Return the [x, y] coordinate for the center point of the cell that contains the specified text.  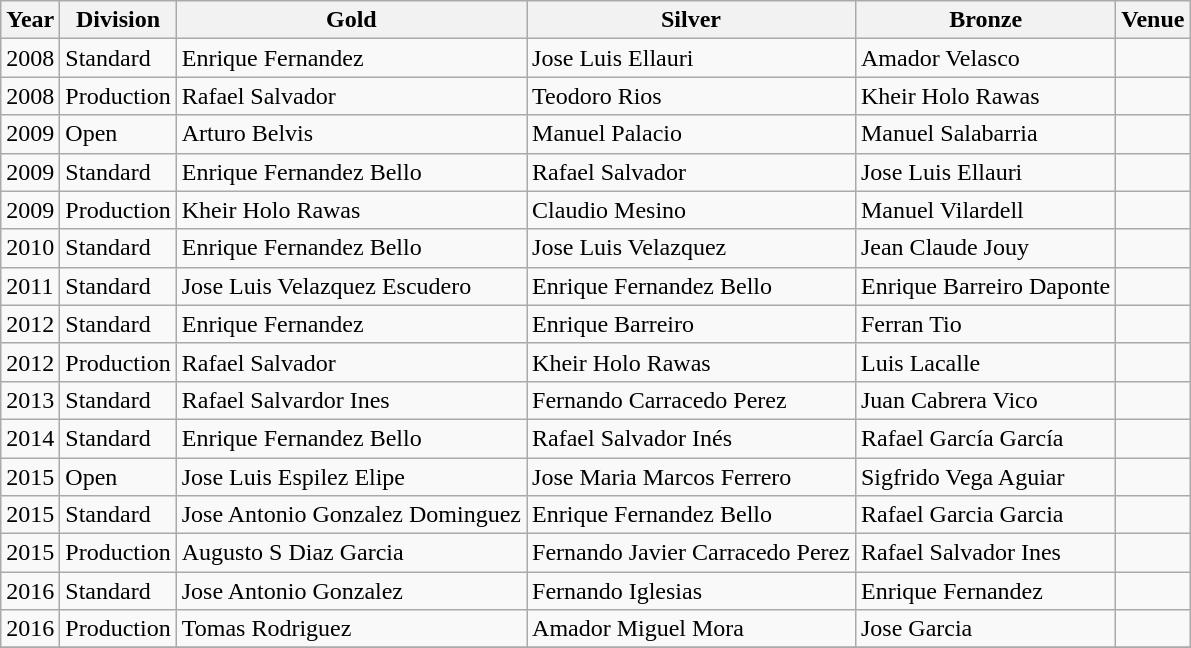
Jose Luis Espilez Elipe [351, 477]
Claudio Mesino [692, 210]
Year [30, 20]
Rafael Salvardor Ines [351, 400]
Rafael García García [985, 438]
Manuel Salabarria [985, 134]
Fernando Carracedo Perez [692, 400]
Gold [351, 20]
Rafael Garcia Garcia [985, 515]
Manuel Vilardell [985, 210]
Silver [692, 20]
Rafael Salvador Ines [985, 553]
2011 [30, 286]
Jose Luis Velazquez [692, 248]
2014 [30, 438]
2010 [30, 248]
2013 [30, 400]
Jose Antonio Gonzalez Dominguez [351, 515]
Augusto S Diaz Garcia [351, 553]
Bronze [985, 20]
Jose Antonio Gonzalez [351, 591]
Manuel Palacio [692, 134]
Arturo Belvis [351, 134]
Ferran Tio [985, 324]
Fernando Iglesias [692, 591]
Amador Miguel Mora [692, 629]
Jose Garcia [985, 629]
Jean Claude Jouy [985, 248]
Venue [1153, 20]
Jose Maria Marcos Ferrero [692, 477]
Division [118, 20]
Sigfrido Vega Aguiar [985, 477]
Enrique Barreiro Daponte [985, 286]
Enrique Barreiro [692, 324]
Teodoro Rios [692, 96]
Luis Lacalle [985, 362]
Fernando Javier Carracedo Perez [692, 553]
Tomas Rodriguez [351, 629]
Juan Cabrera Vico [985, 400]
Jose Luis Velazquez Escudero [351, 286]
Amador Velasco [985, 58]
Rafael Salvador Inés [692, 438]
